For the text-containing cell, return its midpoint in [x, y] coordinate format. 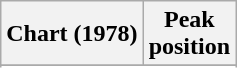
Peakposition [189, 34]
Chart (1978) [72, 34]
